Return the [X, Y] coordinate for the center point of the cell that contains the specified text.  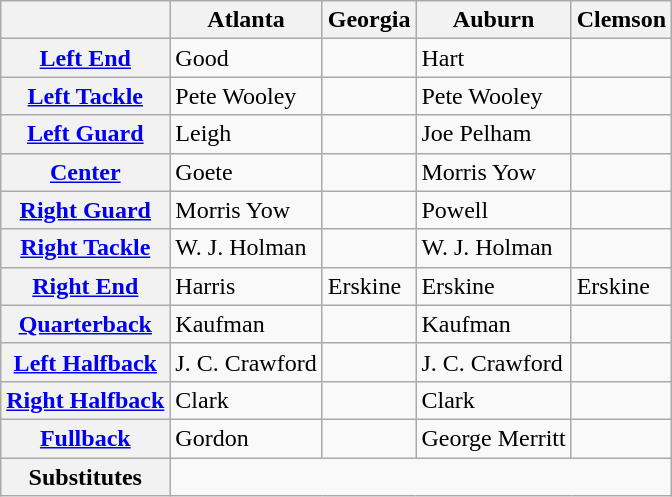
Good [246, 58]
Right Tackle [86, 248]
Joe Pelham [494, 134]
Quarterback [86, 324]
Substitutes [86, 477]
Fullback [86, 438]
Left Guard [86, 134]
Goete [246, 172]
Right Halfback [86, 400]
Auburn [494, 20]
Leigh [246, 134]
Georgia [369, 20]
Harris [246, 286]
Right End [86, 286]
Center [86, 172]
Gordon [246, 438]
Left End [86, 58]
Left Tackle [86, 96]
Left Halfback [86, 362]
George Merritt [494, 438]
Clemson [621, 20]
Atlanta [246, 20]
Right Guard [86, 210]
Powell [494, 210]
Hart [494, 58]
